Search for the cell housing the specified text and yield its (x, y) center coordinate. 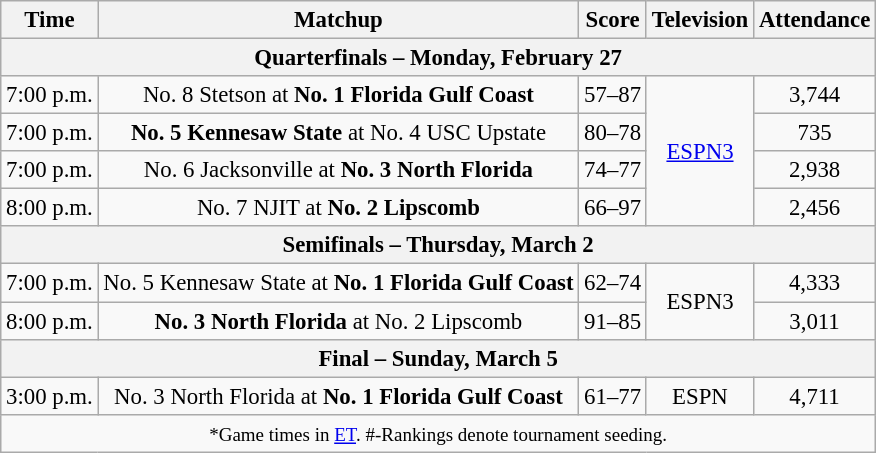
4,711 (815, 396)
735 (815, 133)
66–97 (613, 208)
Semifinals – Thursday, March 2 (438, 245)
Quarterfinals – Monday, February 27 (438, 58)
61–77 (613, 396)
*Game times in ET. #-Rankings denote tournament seeding. (438, 433)
No. 5 Kennesaw State at No. 4 USC Upstate (338, 133)
Matchup (338, 20)
2,938 (815, 170)
No. 7 NJIT at No. 2 Lipscomb (338, 208)
4,333 (815, 283)
57–87 (613, 95)
No. 6 Jacksonville at No. 3 North Florida (338, 170)
Time (50, 20)
91–85 (613, 321)
No. 8 Stetson at No. 1 Florida Gulf Coast (338, 95)
Final – Sunday, March 5 (438, 358)
62–74 (613, 283)
No. 3 North Florida at No. 1 Florida Gulf Coast (338, 396)
74–77 (613, 170)
3:00 p.m. (50, 396)
3,744 (815, 95)
No. 3 North Florida at No. 2 Lipscomb (338, 321)
Television (700, 20)
80–78 (613, 133)
Score (613, 20)
3,011 (815, 321)
Attendance (815, 20)
No. 5 Kennesaw State at No. 1 Florida Gulf Coast (338, 283)
ESPN (700, 396)
2,456 (815, 208)
